Pinpoint the cell where the given text exists, returning its (X, Y) midpoint coordinate. 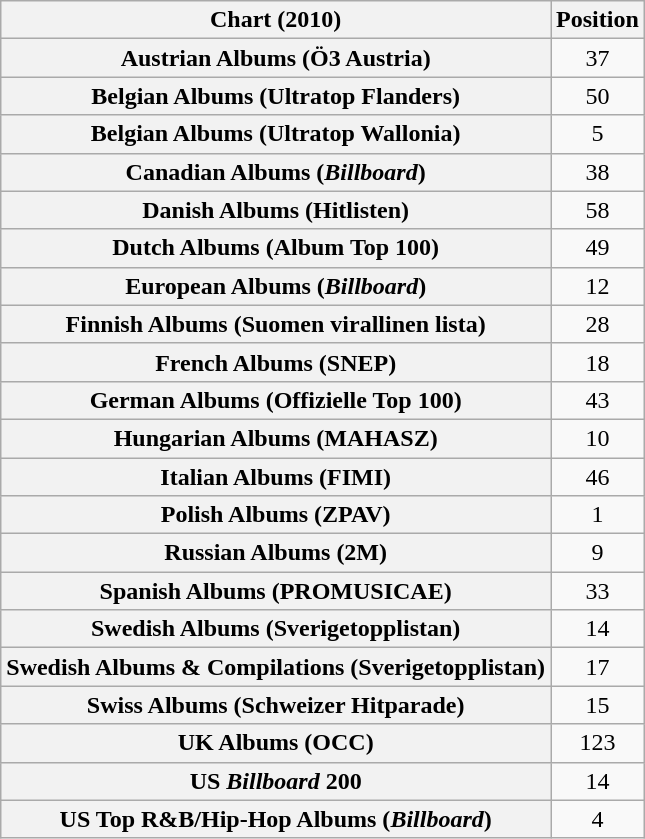
Spanish Albums (PROMUSICAE) (276, 591)
Swedish Albums (Sverigetopplistan) (276, 629)
4 (598, 819)
1 (598, 515)
15 (598, 705)
Position (598, 20)
Finnish Albums (Suomen virallinen lista) (276, 324)
17 (598, 667)
50 (598, 96)
12 (598, 286)
UK Albums (OCC) (276, 743)
Russian Albums (2M) (276, 553)
Swiss Albums (Schweizer Hitparade) (276, 705)
9 (598, 553)
38 (598, 172)
46 (598, 477)
US Top R&B/Hip-Hop Albums (Billboard) (276, 819)
28 (598, 324)
US Billboard 200 (276, 781)
58 (598, 210)
123 (598, 743)
43 (598, 400)
French Albums (SNEP) (276, 362)
5 (598, 134)
Belgian Albums (Ultratop Wallonia) (276, 134)
Danish Albums (Hitlisten) (276, 210)
European Albums (Billboard) (276, 286)
Austrian Albums (Ö3 Austria) (276, 58)
Canadian Albums (Billboard) (276, 172)
49 (598, 248)
Swedish Albums & Compilations (Sverigetopplistan) (276, 667)
German Albums (Offizielle Top 100) (276, 400)
Hungarian Albums (MAHASZ) (276, 438)
Polish Albums (ZPAV) (276, 515)
Italian Albums (FIMI) (276, 477)
18 (598, 362)
33 (598, 591)
10 (598, 438)
Dutch Albums (Album Top 100) (276, 248)
37 (598, 58)
Belgian Albums (Ultratop Flanders) (276, 96)
Chart (2010) (276, 20)
